Return (X, Y) of the center of cell containing provided text 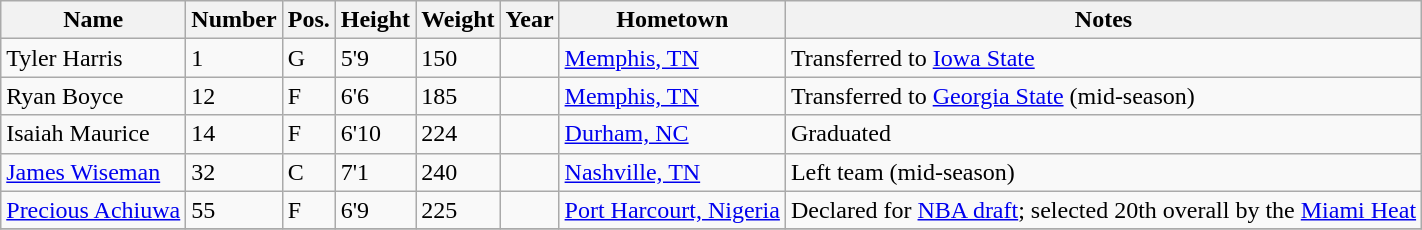
G (308, 58)
Nashville, TN (672, 172)
Transferred to Georgia State (mid-season) (1103, 96)
6'10 (375, 134)
6'9 (375, 210)
Height (375, 20)
Ryan Boyce (94, 96)
Notes (1103, 20)
Precious Achiuwa (94, 210)
12 (234, 96)
Port Harcourt, Nigeria (672, 210)
James Wiseman (94, 172)
14 (234, 134)
Number (234, 20)
224 (458, 134)
Year (530, 20)
240 (458, 172)
32 (234, 172)
Name (94, 20)
Durham, NC (672, 134)
225 (458, 210)
55 (234, 210)
185 (458, 96)
150 (458, 58)
Hometown (672, 20)
Isaiah Maurice (94, 134)
Weight (458, 20)
Declared for NBA draft; selected 20th overall by the Miami Heat (1103, 210)
1 (234, 58)
Tyler Harris (94, 58)
6'6 (375, 96)
Left team (mid-season) (1103, 172)
Pos. (308, 20)
C (308, 172)
Graduated (1103, 134)
Transferred to Iowa State (1103, 58)
7'1 (375, 172)
5'9 (375, 58)
